Output the [x, y] coordinate of the center of the cell containing the given text.  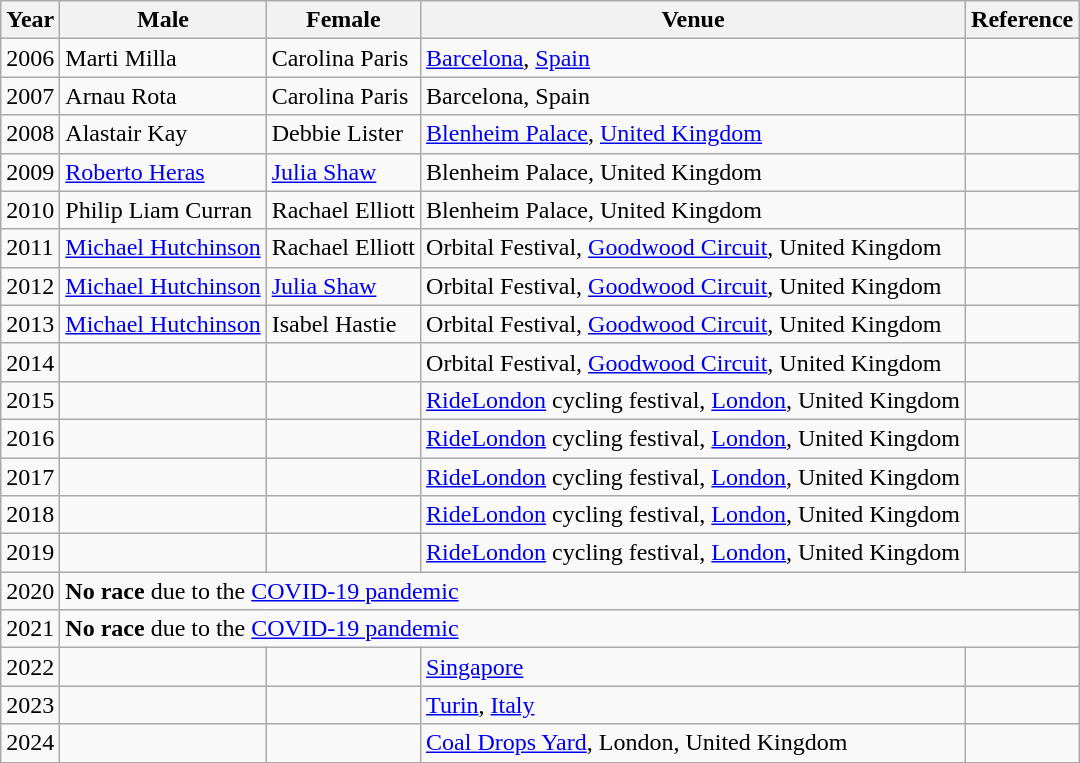
2019 [30, 553]
Coal Drops Yard, London, United Kingdom [694, 743]
2017 [30, 477]
2016 [30, 438]
Singapore [694, 667]
Isabel Hastie [343, 324]
2015 [30, 400]
2013 [30, 324]
2022 [30, 667]
2010 [30, 210]
Venue [694, 20]
2024 [30, 743]
2009 [30, 172]
2021 [30, 629]
Arnau Rota [163, 96]
Alastair Kay [163, 134]
Male [163, 20]
2006 [30, 58]
Female [343, 20]
2023 [30, 705]
Reference [1022, 20]
2011 [30, 248]
Roberto Heras [163, 172]
Philip Liam Curran [163, 210]
2007 [30, 96]
2008 [30, 134]
2020 [30, 591]
2012 [30, 286]
Year [30, 20]
2018 [30, 515]
2014 [30, 362]
Turin, Italy [694, 705]
Marti Milla [163, 58]
Debbie Lister [343, 134]
